Find where the given text appears and provide that cell's center as (X, Y) coordinate. 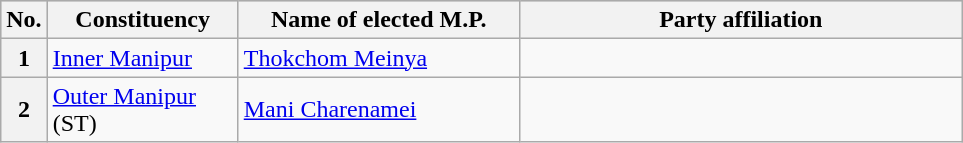
Name of elected M.P. (378, 20)
Mani Charenamei (378, 110)
1 (24, 58)
Constituency (142, 20)
Inner Manipur (142, 58)
2 (24, 110)
Outer Manipur (ST) (142, 110)
Party affiliation (740, 20)
Thokchom Meinya (378, 58)
No. (24, 20)
